Find where the given text appears and provide that cell's center as [x, y] coordinate. 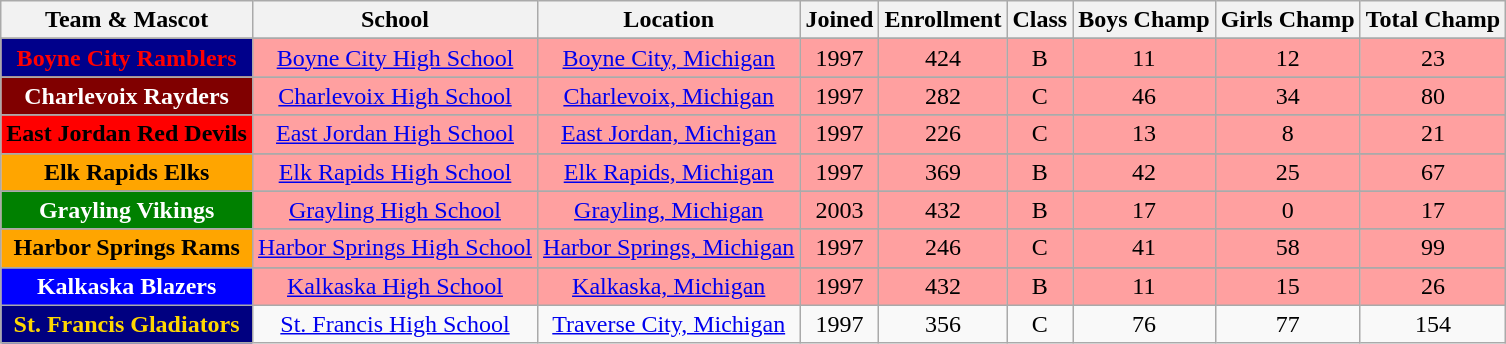
13 [1144, 134]
Grayling High School [394, 210]
21 [1433, 134]
Grayling, Michigan [669, 210]
Elk Rapids Elks [127, 172]
Boyne City High School [394, 58]
99 [1433, 248]
Elk Rapids, Michigan [669, 172]
East Jordan, Michigan [669, 134]
Kalkaska, Michigan [669, 286]
34 [1288, 96]
Boyne City, Michigan [669, 58]
369 [943, 172]
Charlevoix, Michigan [669, 96]
58 [1288, 248]
154 [1433, 324]
246 [943, 248]
Kalkaska High School [394, 286]
8 [1288, 134]
25 [1288, 172]
Grayling Vikings [127, 210]
226 [943, 134]
Total Champ [1433, 20]
Elk Rapids High School [394, 172]
St. Francis High School [394, 324]
41 [1144, 248]
2003 [840, 210]
Harbor Springs, Michigan [669, 248]
46 [1144, 96]
23 [1433, 58]
424 [943, 58]
East Jordan Red Devils [127, 134]
12 [1288, 58]
282 [943, 96]
St. Francis Gladiators [127, 324]
80 [1433, 96]
67 [1433, 172]
Charlevoix Rayders [127, 96]
0 [1288, 210]
77 [1288, 324]
Harbor Springs Rams [127, 248]
76 [1144, 324]
15 [1288, 286]
Charlevoix High School [394, 96]
Boyne City Ramblers [127, 58]
Enrollment [943, 20]
Class [1040, 20]
Joined [840, 20]
Traverse City, Michigan [669, 324]
Team & Mascot [127, 20]
Location [669, 20]
Harbor Springs High School [394, 248]
School [394, 20]
East Jordan High School [394, 134]
Girls Champ [1288, 20]
356 [943, 324]
26 [1433, 286]
Kalkaska Blazers [127, 286]
42 [1144, 172]
Boys Champ [1144, 20]
